Return [X, Y] of the center of cell containing provided text 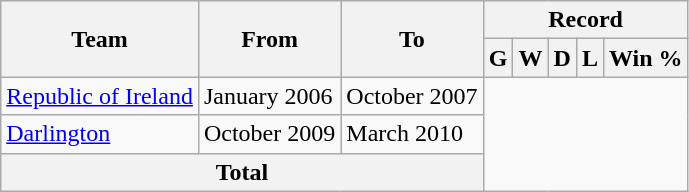
March 2010 [412, 134]
Darlington [100, 134]
D [562, 58]
Record [586, 20]
G [498, 58]
From [269, 39]
Republic of Ireland [100, 96]
L [590, 58]
W [530, 58]
October 2007 [412, 96]
To [412, 39]
January 2006 [269, 96]
Team [100, 39]
Win % [646, 58]
Total [242, 172]
October 2009 [269, 134]
